Provide the [X, Y] coordinate of the cell's center where the given text is located.  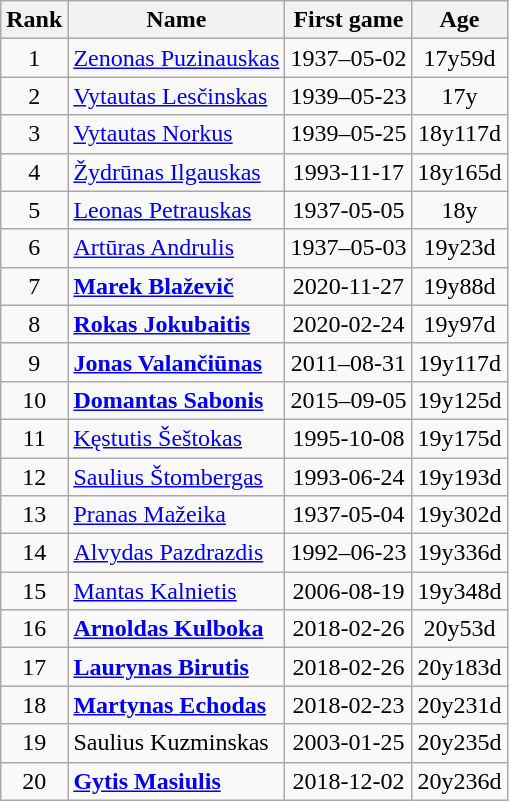
Martynas Echodas [176, 705]
17 [34, 667]
1 [34, 58]
First game [348, 20]
19y117d [460, 362]
Domantas Sabonis [176, 400]
Name [176, 20]
18y165d [460, 172]
7 [34, 286]
8 [34, 324]
4 [34, 172]
Artūras Andrulis [176, 248]
Rank [34, 20]
1937–05-02 [348, 58]
2 [34, 96]
20 [34, 781]
19y97d [460, 324]
2015–09-05 [348, 400]
1993-06-24 [348, 477]
Rokas Jokubaitis [176, 324]
Pranas Mažeika [176, 515]
20y183d [460, 667]
Kęstutis Šeštokas [176, 438]
17y [460, 96]
20y53d [460, 629]
11 [34, 438]
19y88d [460, 286]
3 [34, 134]
19y125d [460, 400]
18 [34, 705]
Saulius Kuzminskas [176, 743]
Age [460, 20]
Zenonas Puzinauskas [176, 58]
20y235d [460, 743]
18y [460, 210]
2006-08-19 [348, 591]
Vytautas Lesčinskas [176, 96]
1993-11-17 [348, 172]
18y117d [460, 134]
19 [34, 743]
19y302d [460, 515]
20y236d [460, 781]
Mantas Kalnietis [176, 591]
Marek Blaževič [176, 286]
2020-11-27 [348, 286]
15 [34, 591]
1992–06-23 [348, 553]
Alvydas Pazdrazdis [176, 553]
1939–05-23 [348, 96]
2018-12-02 [348, 781]
6 [34, 248]
10 [34, 400]
20y231d [460, 705]
9 [34, 362]
Jonas Valančiūnas [176, 362]
19y336d [460, 553]
2011–08-31 [348, 362]
19y348d [460, 591]
1995-10-08 [348, 438]
1937-05-04 [348, 515]
1939–05-25 [348, 134]
Žydrūnas Ilgauskas [176, 172]
Saulius Štombergas [176, 477]
5 [34, 210]
19y175d [460, 438]
16 [34, 629]
17y59d [460, 58]
Vytautas Norkus [176, 134]
2003-01-25 [348, 743]
13 [34, 515]
2018-02-23 [348, 705]
Leonas Petrauskas [176, 210]
19y193d [460, 477]
Arnoldas Kulboka [176, 629]
Laurynas Birutis [176, 667]
19y23d [460, 248]
1937-05-05 [348, 210]
12 [34, 477]
2020-02-24 [348, 324]
Gytis Masiulis [176, 781]
14 [34, 553]
1937–05-03 [348, 248]
